Find where the given text appears and provide that cell's center as [X, Y] coordinate. 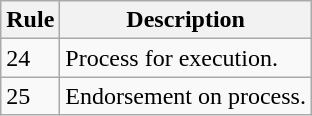
24 [30, 58]
Process for execution. [186, 58]
Description [186, 20]
Rule [30, 20]
25 [30, 96]
Endorsement on process. [186, 96]
